Detect which cell encompasses the target text, then output its (x, y) center coordinate. 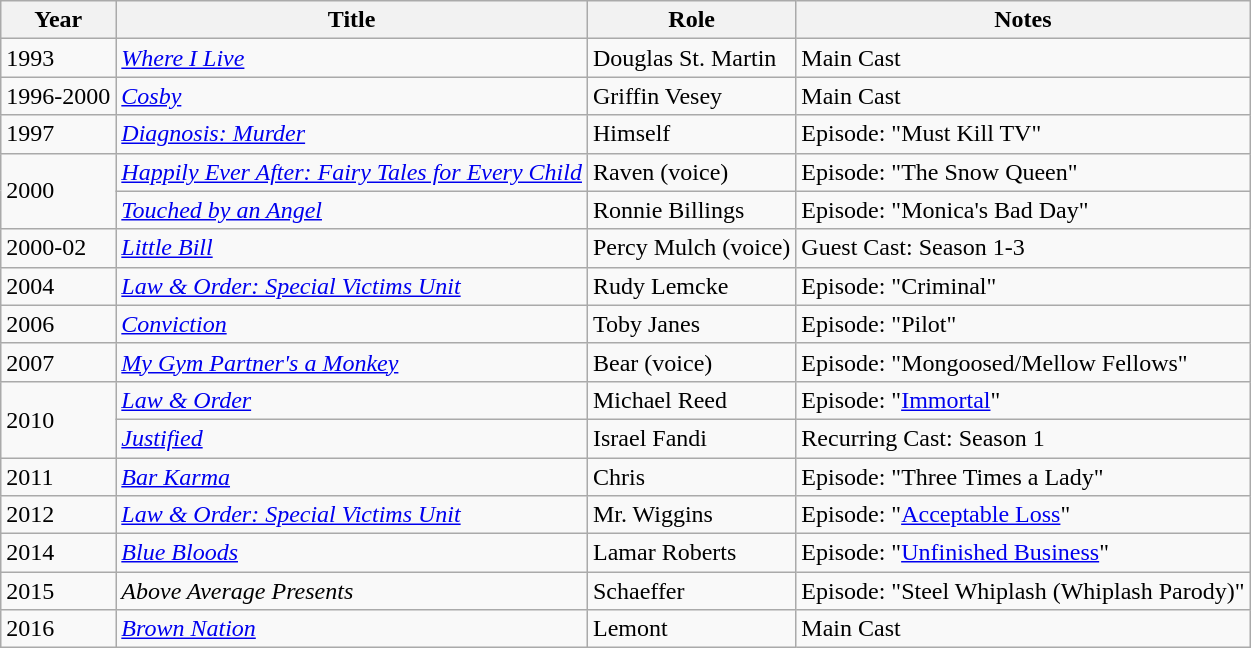
Michael Reed (691, 400)
2016 (58, 629)
Episode: "Mongoosed/Mellow Fellows" (1023, 362)
Justified (352, 438)
2010 (58, 419)
2012 (58, 515)
Raven (voice) (691, 172)
2000-02 (58, 248)
Conviction (352, 324)
Mr. Wiggins (691, 515)
Happily Ever After: Fairy Tales for Every Child (352, 172)
Brown Nation (352, 629)
Lemont (691, 629)
Douglas St. Martin (691, 58)
Himself (691, 134)
Little Bill (352, 248)
Rudy Lemcke (691, 286)
Bear (voice) (691, 362)
Where I Live (352, 58)
Above Average Presents (352, 591)
Episode: "Pilot" (1023, 324)
Title (352, 20)
Blue Bloods (352, 553)
Year (58, 20)
Notes (1023, 20)
Law & Order (352, 400)
Episode: "Acceptable Loss" (1023, 515)
Role (691, 20)
2004 (58, 286)
Episode: "Three Times a Lady" (1023, 477)
Episode: "Monica's Bad Day" (1023, 210)
Touched by an Angel (352, 210)
2000 (58, 191)
1993 (58, 58)
Lamar Roberts (691, 553)
2014 (58, 553)
Episode: "Unfinished Business" (1023, 553)
Schaeffer (691, 591)
Episode: "Steel Whiplash (Whiplash Parody)" (1023, 591)
Israel Fandi (691, 438)
Guest Cast: Season 1-3 (1023, 248)
1997 (58, 134)
Episode: "Must Kill TV" (1023, 134)
Diagnosis: Murder (352, 134)
Bar Karma (352, 477)
Percy Mulch (voice) (691, 248)
Cosby (352, 96)
Chris (691, 477)
2006 (58, 324)
Toby Janes (691, 324)
Episode: "Criminal" (1023, 286)
Episode: "Immortal" (1023, 400)
Episode: "The Snow Queen" (1023, 172)
Ronnie Billings (691, 210)
1996-2000 (58, 96)
Griffin Vesey (691, 96)
Recurring Cast: Season 1 (1023, 438)
My Gym Partner's a Monkey (352, 362)
2011 (58, 477)
2015 (58, 591)
2007 (58, 362)
